Search for the cell housing the specified text and yield its (x, y) center coordinate. 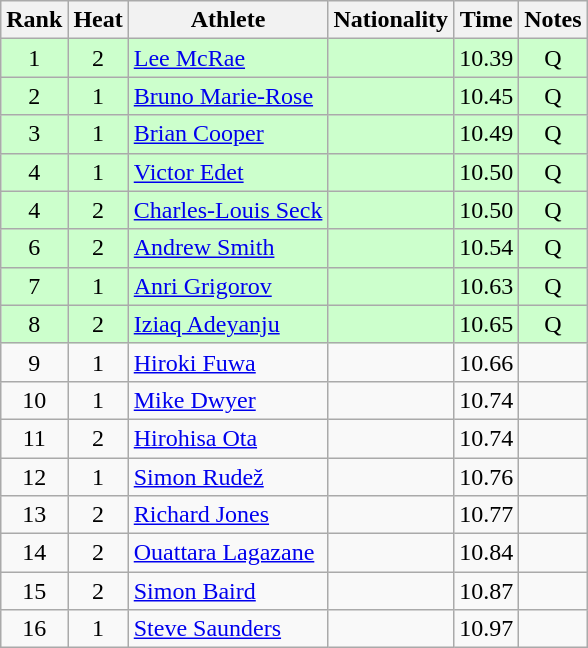
Ouattara Lagazane (228, 553)
10.49 (486, 134)
15 (34, 591)
Lee McRae (228, 58)
10.65 (486, 324)
10 (34, 400)
Andrew Smith (228, 248)
10.63 (486, 286)
13 (34, 515)
Simon Rudež (228, 477)
14 (34, 553)
10.45 (486, 96)
10.97 (486, 629)
Richard Jones (228, 515)
Heat (98, 20)
Mike Dwyer (228, 400)
3 (34, 134)
10.77 (486, 515)
7 (34, 286)
Athlete (228, 20)
Steve Saunders (228, 629)
Time (486, 20)
Victor Edet (228, 172)
Iziaq Adeyanju (228, 324)
Anri Grigorov (228, 286)
16 (34, 629)
Bruno Marie-Rose (228, 96)
Hiroki Fuwa (228, 362)
Charles-Louis Seck (228, 210)
12 (34, 477)
Brian Cooper (228, 134)
10.84 (486, 553)
10.54 (486, 248)
10.39 (486, 58)
11 (34, 438)
Nationality (391, 20)
9 (34, 362)
10.66 (486, 362)
8 (34, 324)
Simon Baird (228, 591)
6 (34, 248)
10.87 (486, 591)
10.76 (486, 477)
Rank (34, 20)
Hirohisa Ota (228, 438)
Notes (553, 20)
